Find where the given text appears and provide that cell's center as (x, y) coordinate. 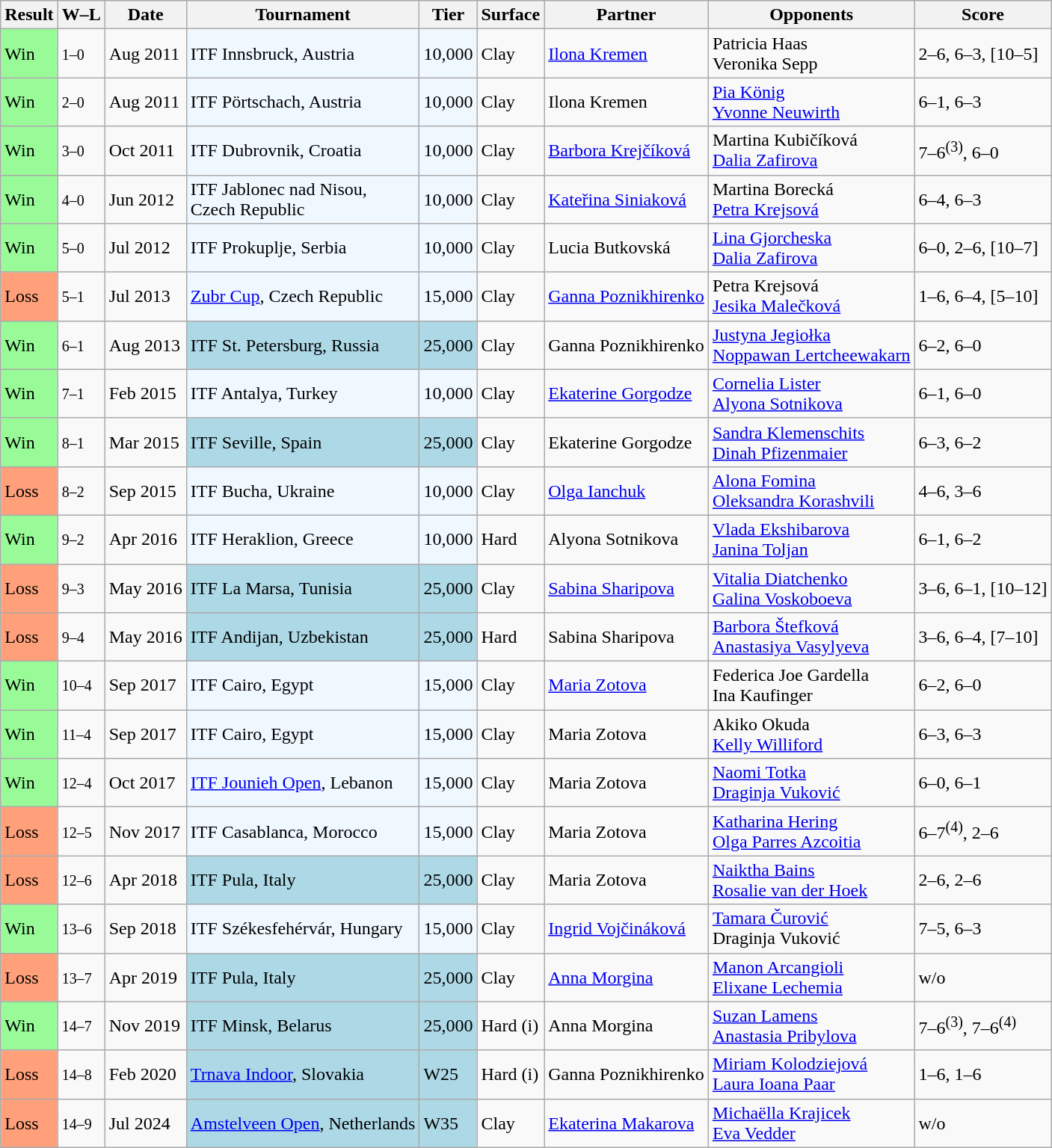
W35 (449, 1123)
6–0, 6–1 (982, 783)
Oct 2017 (145, 783)
Cornelia Lister Alyona Sotnikova (811, 393)
ITF Minsk, Belarus (303, 1025)
Result (29, 15)
Olga Ianchuk (627, 490)
Alyona Sotnikova (627, 540)
Jun 2012 (145, 199)
Tier (449, 15)
Surface (511, 15)
Alona Fomina Oleksandra Korashvili (811, 490)
7–6(3), 7–6(4) (982, 1025)
Petra Krejsová Jesika Malečková (811, 296)
12–5 (81, 831)
Miriam Kolodziejová Laura Ioana Paar (811, 1075)
Sandra Klemenschits Dinah Pfizenmaier (811, 442)
ITF Pörtschach, Austria (303, 102)
Date (145, 15)
Partner (627, 15)
Jul 2013 (145, 296)
Michaëlla Krajicek Eva Vedder (811, 1123)
Patricia Haas Veronika Sepp (811, 54)
7–5, 6–3 (982, 928)
Naiktha Bains Rosalie van der Hoek (811, 880)
Apr 2018 (145, 880)
Ingrid Vojčináková (627, 928)
3–0 (81, 151)
Lina Gjorcheska Dalia Zafirova (811, 248)
Score (982, 15)
W–L (81, 15)
4–6, 3–6 (982, 490)
Apr 2016 (145, 540)
13–6 (81, 928)
14–9 (81, 1123)
6–4, 6–3 (982, 199)
Akiko Okuda Kelly Williford (811, 734)
5–0 (81, 248)
Mar 2015 (145, 442)
Naomi Totka Draginja Vuković (811, 783)
Federica Joe Gardella Ina Kaufinger (811, 686)
Martina Borecká Petra Krejsová (811, 199)
9–2 (81, 540)
9–4 (81, 637)
10–4 (81, 686)
Aug 2013 (145, 345)
6–7(4), 2–6 (982, 831)
6–3, 6–2 (982, 442)
14–8 (81, 1075)
Tournament (303, 15)
3–6, 6–4, [7–10] (982, 637)
ITF Székesfehérvár, Hungary (303, 928)
8–2 (81, 490)
ITF Jounieh Open, Lebanon (303, 783)
7–1 (81, 393)
Pia König Yvonne Neuwirth (811, 102)
2–0 (81, 102)
Barbora Krejčíková (627, 151)
6–1, 6–0 (982, 393)
Nov 2019 (145, 1025)
ITF Antalya, Turkey (303, 393)
Tamara Čurović Draginja Vuković (811, 928)
Oct 2011 (145, 151)
W25 (449, 1075)
Lucia Butkovská (627, 248)
6–1 (81, 345)
Nov 2017 (145, 831)
Sep 2015 (145, 490)
11–4 (81, 734)
ITF Heraklion, Greece (303, 540)
Jul 2012 (145, 248)
Feb 2015 (145, 393)
Jul 2024 (145, 1123)
2–6, 2–6 (982, 880)
2–6, 6–3, [10–5] (982, 54)
12–4 (81, 783)
Vitalia Diatchenko Galina Voskoboeva (811, 587)
12–6 (81, 880)
4–0 (81, 199)
Kateřina Siniaková (627, 199)
Justyna Jegiołka Noppawan Lertcheewakarn (811, 345)
ITF Bucha, Ukraine (303, 490)
Barbora Štefková Anastasiya Vasylyeva (811, 637)
Apr 2019 (145, 978)
9–3 (81, 587)
6–1, 6–3 (982, 102)
Katharina Hering Olga Parres Azcoitia (811, 831)
1–6, 1–6 (982, 1075)
Opponents (811, 15)
ITF Casablanca, Morocco (303, 831)
Martina Kubičíková Dalia Zafirova (811, 151)
5–1 (81, 296)
ITF Seville, Spain (303, 442)
1–0 (81, 54)
ITF Prokuplje, Serbia (303, 248)
7–6(3), 6–0 (982, 151)
Zubr Cup, Czech Republic (303, 296)
Manon Arcangioli Elixane Lechemia (811, 978)
Ekaterina Makarova (627, 1123)
Amstelveen Open, Netherlands (303, 1123)
Vlada Ekshibarova Janina Toljan (811, 540)
Feb 2020 (145, 1075)
ITF Andijan, Uzbekistan (303, 637)
Sep 2018 (145, 928)
13–7 (81, 978)
6–1, 6–2 (982, 540)
ITF St. Petersburg, Russia (303, 345)
Suzan Lamens Anastasia Pribylova (811, 1025)
ITF Innsbruck, Austria (303, 54)
ITF Jablonec nad Nisou, Czech Republic (303, 199)
3–6, 6–1, [10–12] (982, 587)
6–3, 6–3 (982, 734)
Trnava Indoor, Slovakia (303, 1075)
14–7 (81, 1025)
8–1 (81, 442)
ITF La Marsa, Tunisia (303, 587)
1–6, 6–4, [5–10] (982, 296)
6–0, 2–6, [10–7] (982, 248)
ITF Dubrovnik, Croatia (303, 151)
